Scan for the cell matching the given text and deliver its [x, y] coordinate at center. 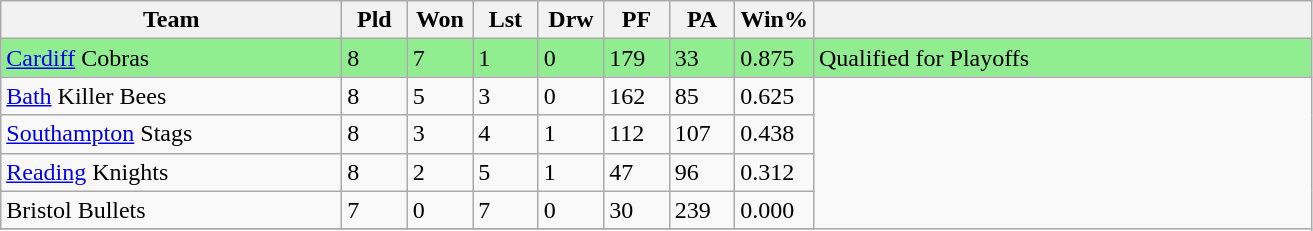
0.000 [774, 210]
33 [702, 58]
239 [702, 210]
4 [506, 134]
Cardiff Cobras [172, 58]
Qualified for Playoffs [1062, 58]
107 [702, 134]
Bristol Bullets [172, 210]
30 [637, 210]
0.312 [774, 172]
Drw [571, 20]
Lst [506, 20]
0.875 [774, 58]
Pld [375, 20]
Won [440, 20]
179 [637, 58]
47 [637, 172]
2 [440, 172]
96 [702, 172]
Reading Knights [172, 172]
85 [702, 96]
PA [702, 20]
0.625 [774, 96]
Team [172, 20]
PF [637, 20]
0.438 [774, 134]
Bath Killer Bees [172, 96]
112 [637, 134]
162 [637, 96]
Southampton Stags [172, 134]
Win% [774, 20]
